From the cell containing the given text, extract its center point as [x, y] coordinate. 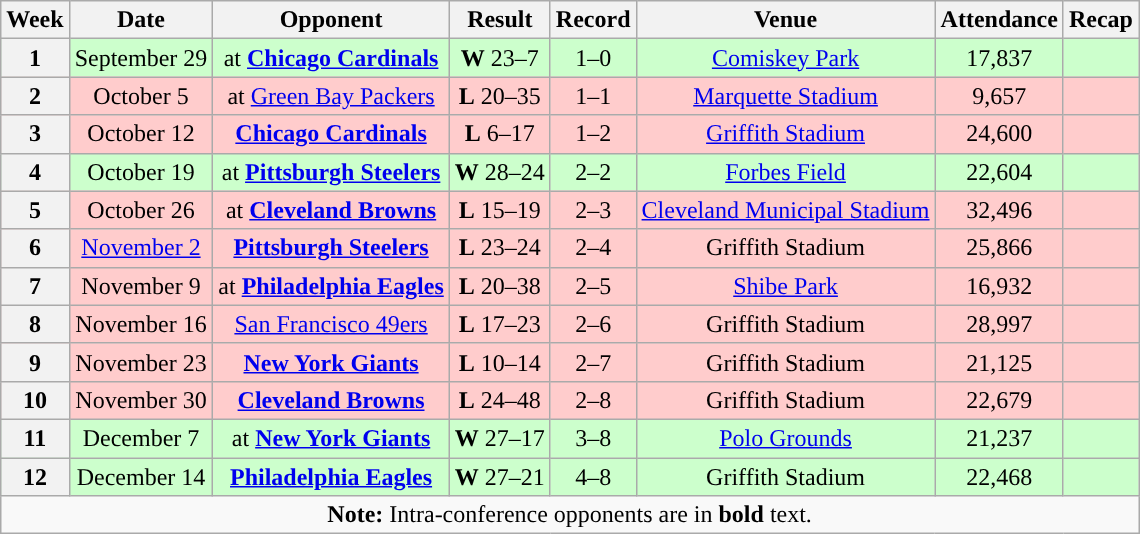
L 6–17 [500, 134]
9,657 [999, 96]
22,468 [999, 477]
Opponent [331, 20]
7 [35, 286]
11 [35, 438]
28,997 [999, 324]
October 19 [141, 172]
4–8 [593, 477]
at Philadelphia Eagles [331, 286]
October 5 [141, 96]
12 [35, 477]
at Cleveland Browns [331, 210]
10 [35, 400]
Forbes Field [786, 172]
Chicago Cardinals [331, 134]
November 30 [141, 400]
1–1 [593, 96]
San Francisco 49ers [331, 324]
Shibe Park [786, 286]
November 2 [141, 248]
16,932 [999, 286]
Cleveland Municipal Stadium [786, 210]
2–8 [593, 400]
22,604 [999, 172]
L 23–24 [500, 248]
L 15–19 [500, 210]
December 14 [141, 477]
L 24–48 [500, 400]
6 [35, 248]
24,600 [999, 134]
Note: Intra-conference opponents are in bold text. [570, 515]
17,837 [999, 58]
Recap [1100, 20]
November 23 [141, 362]
L 10–14 [500, 362]
2–5 [593, 286]
November 9 [141, 286]
1–0 [593, 58]
L 20–38 [500, 286]
2 [35, 96]
4 [35, 172]
at Green Bay Packers [331, 96]
December 7 [141, 438]
Cleveland Browns [331, 400]
W 23–7 [500, 58]
W 27–17 [500, 438]
25,866 [999, 248]
Philadelphia Eagles [331, 477]
2–6 [593, 324]
Week [35, 20]
8 [35, 324]
Marquette Stadium [786, 96]
22,679 [999, 400]
2–3 [593, 210]
Date [141, 20]
New York Giants [331, 362]
at New York Giants [331, 438]
L 20–35 [500, 96]
W 27–21 [500, 477]
1–2 [593, 134]
5 [35, 210]
September 29 [141, 58]
1 [35, 58]
November 16 [141, 324]
Attendance [999, 20]
October 26 [141, 210]
October 12 [141, 134]
3 [35, 134]
Record [593, 20]
at Pittsburgh Steelers [331, 172]
L 17–23 [500, 324]
Pittsburgh Steelers [331, 248]
21,125 [999, 362]
Comiskey Park [786, 58]
Polo Grounds [786, 438]
Venue [786, 20]
Result [500, 20]
2–7 [593, 362]
3–8 [593, 438]
2–4 [593, 248]
32,496 [999, 210]
at Chicago Cardinals [331, 58]
9 [35, 362]
21,237 [999, 438]
2–2 [593, 172]
W 28–24 [500, 172]
